Identify which cell holds the provided text, then report its [X, Y] central coordinate. 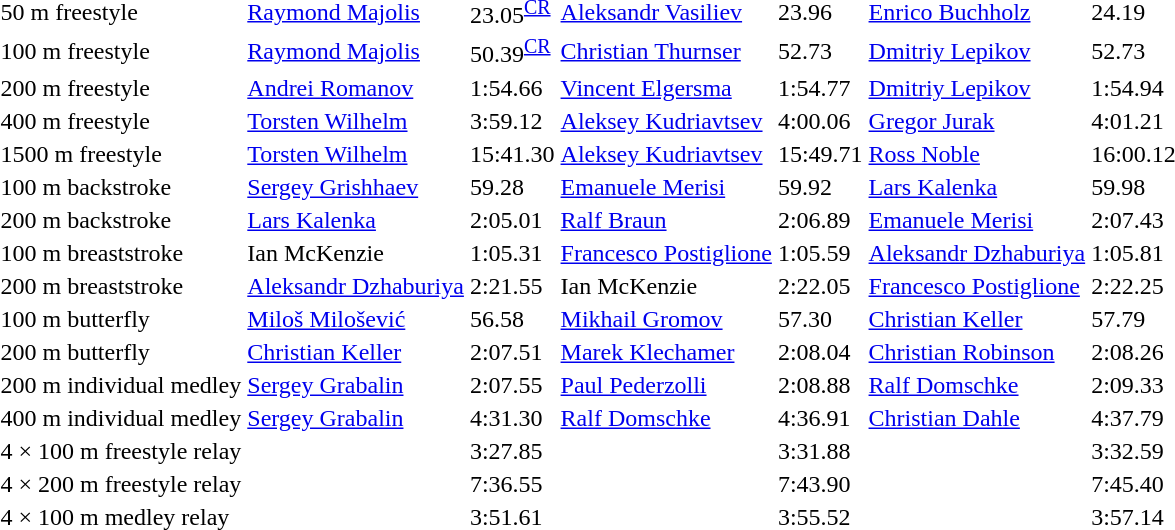
Christian Robinson [977, 352]
7:36.55 [512, 484]
2:08.88 [820, 385]
Christian Dahle [977, 418]
2:05.01 [512, 220]
4:00.06 [820, 121]
2:07.55 [512, 385]
7:43.90 [820, 484]
Sergey Grishhaev [356, 187]
2:22.05 [820, 286]
59.92 [820, 187]
Mikhail Gromov [666, 319]
2:21.55 [512, 286]
Raymond Majolis [356, 51]
4:31.30 [512, 418]
56.58 [512, 319]
Miloš Milošević [356, 319]
3:59.12 [512, 121]
52.73 [820, 51]
Marek Klechamer [666, 352]
Ralf Braun [666, 220]
2:06.89 [820, 220]
Gregor Jurak [977, 121]
Christian Thurnser [666, 51]
Ross Noble [977, 154]
3:27.85 [512, 451]
Paul Pederzolli [666, 385]
1:54.77 [820, 88]
4:36.91 [820, 418]
Andrei Romanov [356, 88]
15:41.30 [512, 154]
1:05.59 [820, 253]
59.28 [512, 187]
Vincent Elgersma [666, 88]
15:49.71 [820, 154]
50.39CR [512, 51]
2:08.04 [820, 352]
1:05.31 [512, 253]
57.30 [820, 319]
2:07.51 [512, 352]
3:31.88 [820, 451]
1:54.66 [512, 88]
